Detect which cell encompasses the target text, then output its [x, y] center coordinate. 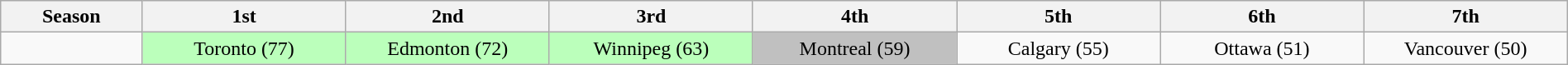
Calgary (55) [1059, 48]
Vancouver (50) [1465, 48]
Toronto (77) [244, 48]
Edmonton (72) [447, 48]
4th [854, 17]
5th [1059, 17]
1st [244, 17]
Ottawa (51) [1262, 48]
Winnipeg (63) [651, 48]
2nd [447, 17]
Montreal (59) [854, 48]
6th [1262, 17]
3rd [651, 17]
7th [1465, 17]
Season [71, 17]
